Scan for the cell matching the given text and deliver its (x, y) coordinate at center. 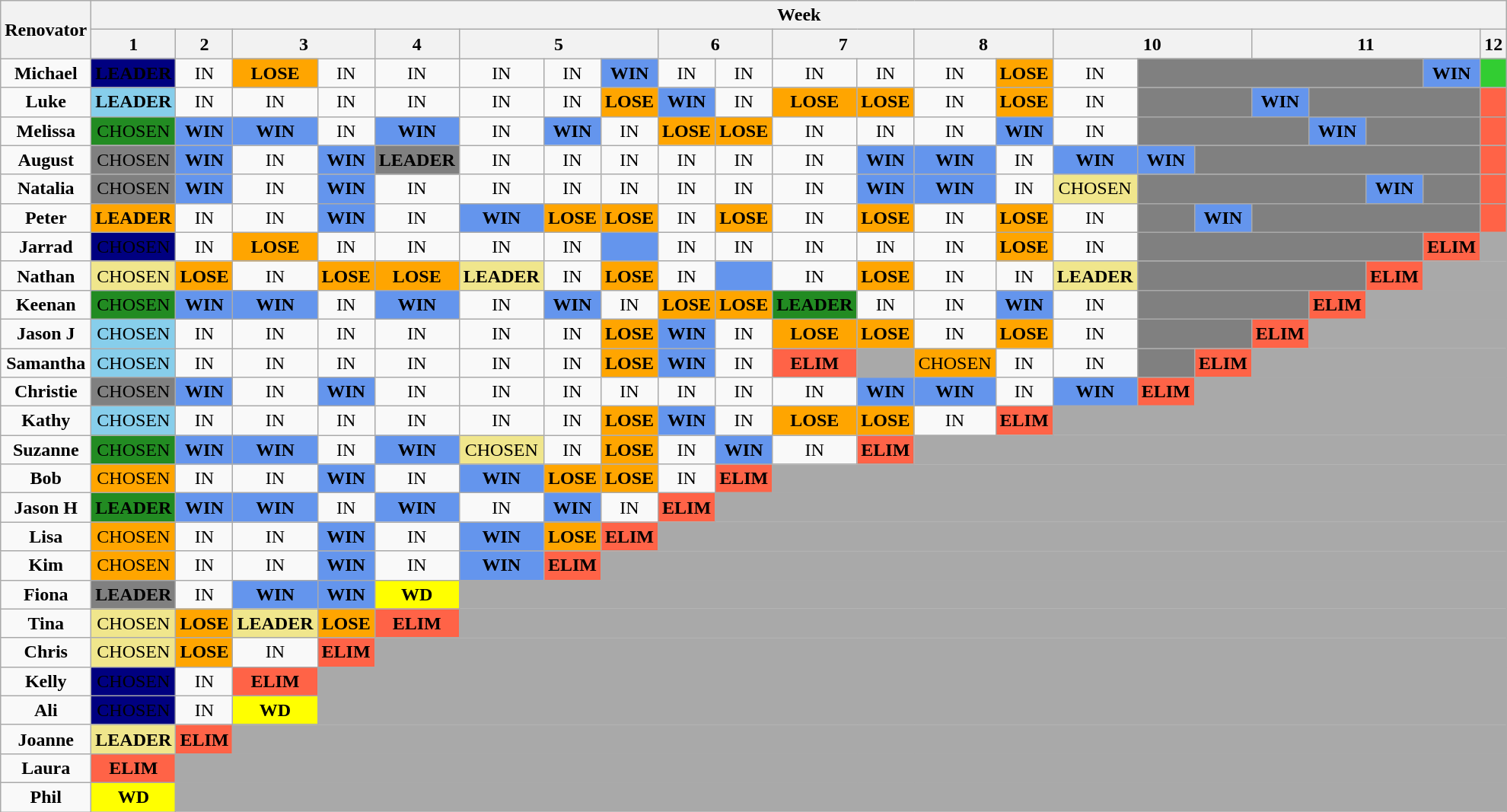
2 (204, 44)
Suzanne (46, 450)
Natalia (46, 189)
Phil (46, 797)
Lisa (46, 537)
12 (1493, 44)
Bob (46, 479)
Jarrad (46, 247)
Chris (46, 652)
Samantha (46, 363)
11 (1365, 44)
Ali (46, 710)
Keenan (46, 304)
Melissa (46, 131)
Week (799, 15)
Joanne (46, 739)
August (46, 160)
Jason H (46, 508)
Michael (46, 73)
8 (983, 44)
Laura (46, 768)
7 (843, 44)
Kathy (46, 421)
5 (559, 44)
1 (134, 44)
10 (1152, 44)
Nathan (46, 275)
4 (417, 44)
Tina (46, 623)
Luke (46, 102)
Jason J (46, 333)
6 (715, 44)
Kelly (46, 681)
Fiona (46, 594)
Christie (46, 392)
3 (304, 44)
Kim (46, 565)
Peter (46, 218)
Renovator (46, 30)
